Return the (X, Y) coordinate for the center point of the cell that contains the specified text.  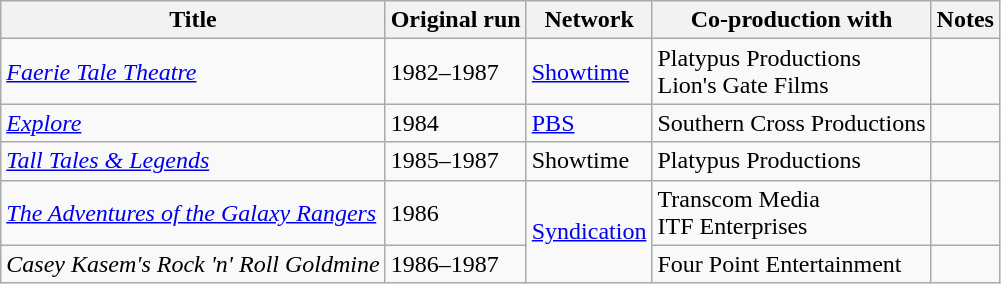
Transcom MediaITF Enterprises (792, 212)
The Adventures of the Galaxy Rangers (193, 212)
1984 (456, 123)
Faerie Tale Theatre (193, 72)
Four Point Entertainment (792, 264)
Tall Tales & Legends (193, 161)
Platypus Productions (792, 161)
Explore (193, 123)
Southern Cross Productions (792, 123)
1985–1987 (456, 161)
Platypus ProductionsLion's Gate Films (792, 72)
1986–1987 (456, 264)
1986 (456, 212)
Original run (456, 20)
1982–1987 (456, 72)
Title (193, 20)
Syndication (589, 232)
Casey Kasem's Rock 'n' Roll Goldmine (193, 264)
PBS (589, 123)
Notes (965, 20)
Co-production with (792, 20)
Network (589, 20)
